Scan for the cell matching the given text and deliver its (x, y) coordinate at center. 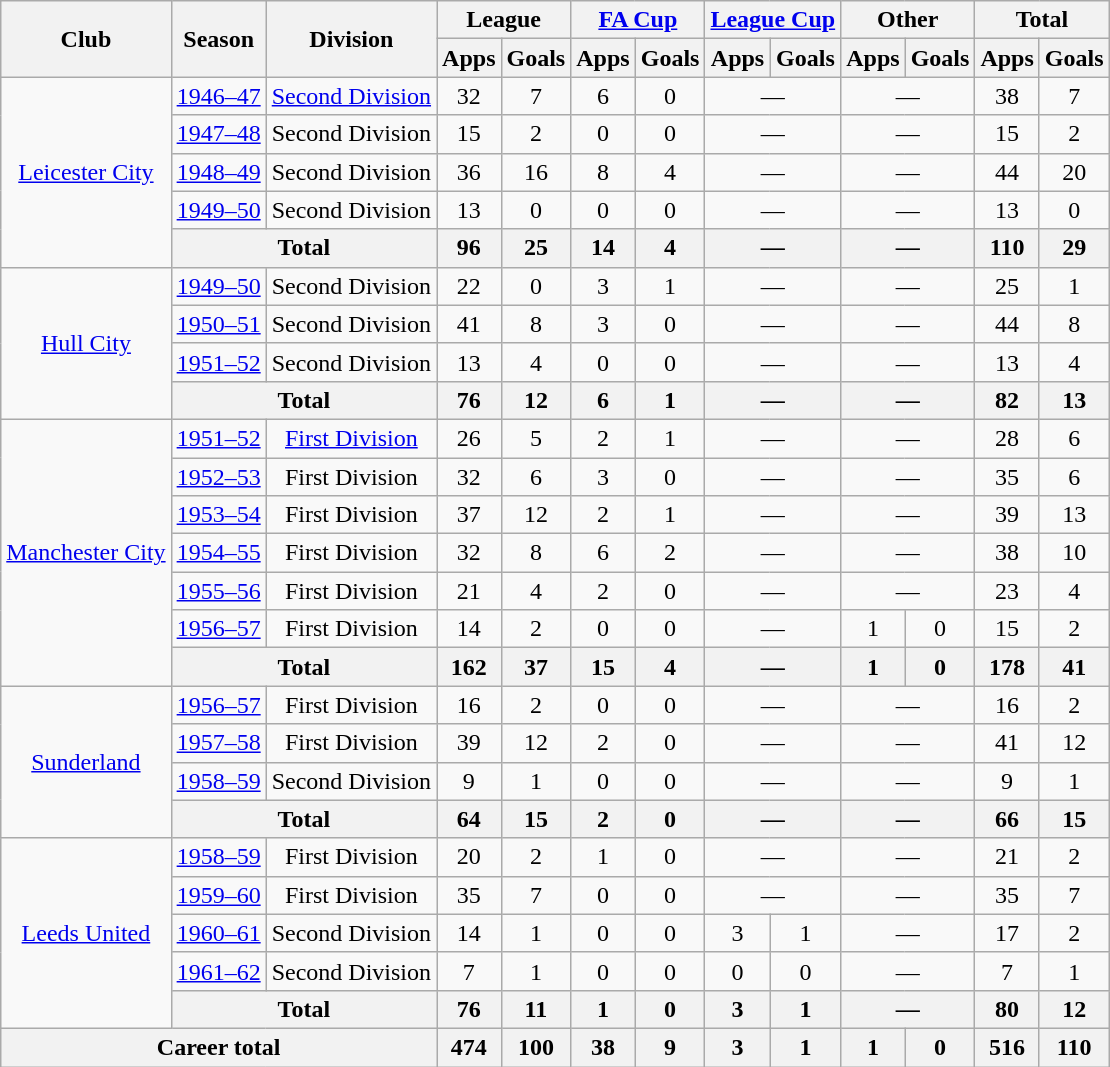
Leicester City (86, 172)
League Cup (773, 20)
Division (351, 39)
516 (1007, 1047)
1957–58 (218, 743)
Manchester City (86, 552)
1953–54 (218, 515)
17 (1007, 933)
36 (469, 172)
1948–49 (218, 172)
Hull City (86, 343)
64 (469, 819)
22 (469, 286)
162 (469, 667)
FA Cup (638, 20)
1950–51 (218, 324)
1947–48 (218, 134)
1955–56 (218, 591)
82 (1007, 400)
1952–53 (218, 477)
178 (1007, 667)
26 (469, 438)
Season (218, 39)
28 (1007, 438)
1959–60 (218, 895)
Leeds United (86, 933)
66 (1007, 819)
29 (1074, 248)
80 (1007, 1009)
Career total (219, 1047)
11 (536, 1009)
23 (1007, 591)
474 (469, 1047)
10 (1074, 553)
96 (469, 248)
Club (86, 39)
5 (536, 438)
1961–62 (218, 971)
Other (908, 20)
League (504, 20)
1960–61 (218, 933)
100 (536, 1047)
1946–47 (218, 96)
1954–55 (218, 553)
Sunderland (86, 762)
